Locate the cell with the specified text and output its [X, Y] center coordinate. 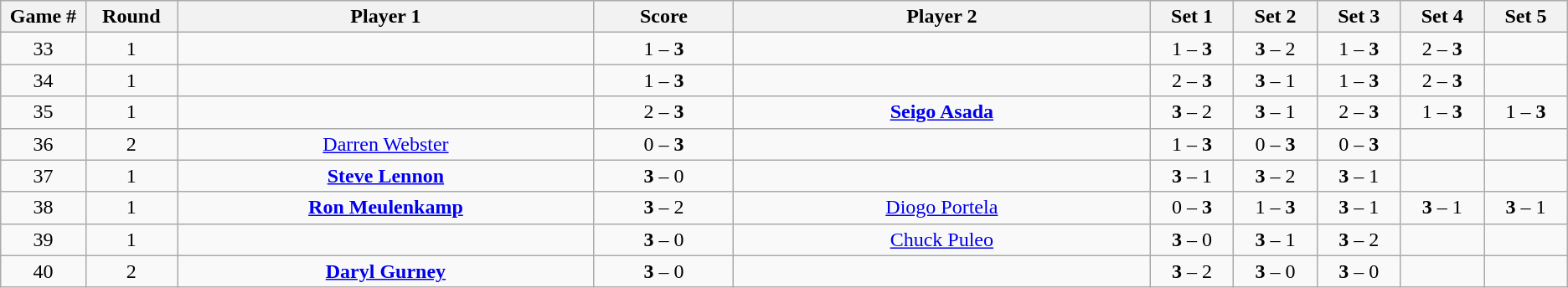
Set 3 [1359, 17]
Round [131, 17]
Game # [44, 17]
Player 2 [941, 17]
Diogo Portela [941, 208]
36 [44, 144]
Set 1 [1192, 17]
38 [44, 208]
37 [44, 176]
Ron Meulenkamp [386, 208]
Player 1 [386, 17]
35 [44, 112]
Daryl Gurney [386, 271]
33 [44, 49]
40 [44, 271]
Steve Lennon [386, 176]
Chuck Puleo [941, 239]
Score [663, 17]
39 [44, 239]
Set 2 [1276, 17]
Set 4 [1442, 17]
34 [44, 80]
Darren Webster [386, 144]
Seigo Asada [941, 112]
Set 5 [1526, 17]
